Capture the cell that displays the provided text and extract its [x, y] central coordinate. 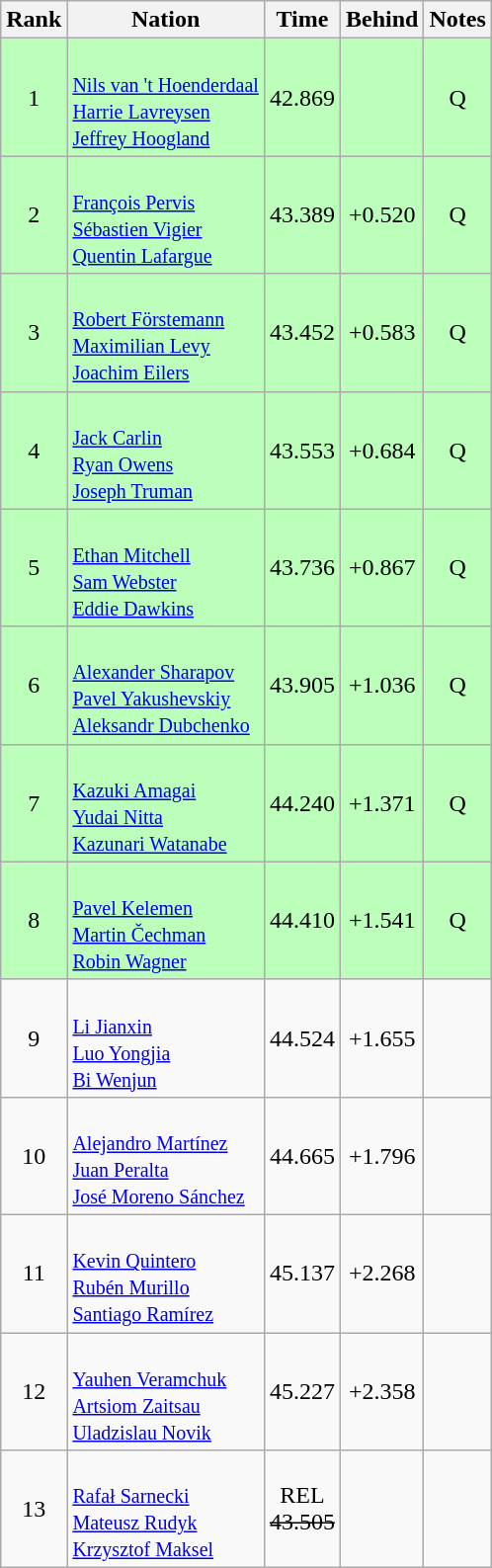
43.905 [302, 686]
Time [302, 20]
Alejandro MartínezJuan PeraltaJosé Moreno Sánchez [166, 1156]
François PervisSébastien VigierQuentin Lafargue [166, 215]
9 [34, 1037]
+0.583 [381, 332]
12 [34, 1391]
2 [34, 215]
+0.520 [381, 215]
43.736 [302, 567]
44.665 [302, 1156]
+0.684 [381, 451]
13 [34, 1510]
7 [34, 802]
+1.036 [381, 686]
45.137 [302, 1273]
REL43.505 [302, 1510]
43.553 [302, 451]
6 [34, 686]
Ethan MitchellSam WebsterEddie Dawkins [166, 567]
+1.655 [381, 1037]
43.389 [302, 215]
+1.371 [381, 802]
+1.541 [381, 921]
Alexander SharapovPavel YakushevskiyAleksandr Dubchenko [166, 686]
44.410 [302, 921]
11 [34, 1273]
1 [34, 97]
Behind [381, 20]
8 [34, 921]
45.227 [302, 1391]
4 [34, 451]
44.524 [302, 1037]
43.452 [302, 332]
+0.867 [381, 567]
10 [34, 1156]
5 [34, 567]
Nation [166, 20]
42.869 [302, 97]
Li JianxinLuo YongjiaBi Wenjun [166, 1037]
Nils van 't HoenderdaalHarrie LavreysenJeffrey Hoogland [166, 97]
+2.268 [381, 1273]
Rank [34, 20]
Jack CarlinRyan OwensJoseph Truman [166, 451]
+2.358 [381, 1391]
Robert FörstemannMaximilian LevyJoachim Eilers [166, 332]
44.240 [302, 802]
3 [34, 332]
Rafał SarneckiMateusz RudykKrzysztof Maksel [166, 1510]
Kevin QuinteroRubén MurilloSantiago Ramírez [166, 1273]
Yauhen VeramchukArtsiom ZaitsauUladzislau Novik [166, 1391]
+1.796 [381, 1156]
Notes [457, 20]
Kazuki AmagaiYudai NittaKazunari Watanabe [166, 802]
Pavel KelemenMartin ČechmanRobin Wagner [166, 921]
